Search for the cell housing the specified text and yield its (x, y) center coordinate. 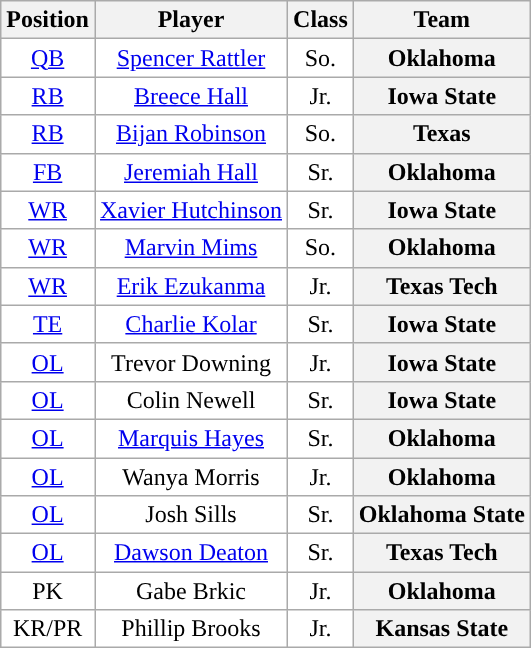
Erik Ezukanma (190, 286)
FB (48, 172)
Position (48, 20)
Gabe Brkic (190, 591)
Jeremiah Hall (190, 172)
Team (442, 20)
Charlie Kolar (190, 324)
Marquis Hayes (190, 438)
Breece Hall (190, 96)
Oklahoma State (442, 515)
Trevor Downing (190, 362)
Phillip Brooks (190, 629)
Spencer Rattler (190, 58)
Wanya Morris (190, 477)
Kansas State (442, 629)
PK (48, 591)
Player (190, 20)
Colin Newell (190, 400)
KR/PR (48, 629)
Josh Sills (190, 515)
QB (48, 58)
Dawson Deaton (190, 553)
TE (48, 324)
Xavier Hutchinson (190, 210)
Class (321, 20)
Texas (442, 134)
Bijan Robinson (190, 134)
Marvin Mims (190, 248)
